For the text-containing cell, return its midpoint in [X, Y] coordinate format. 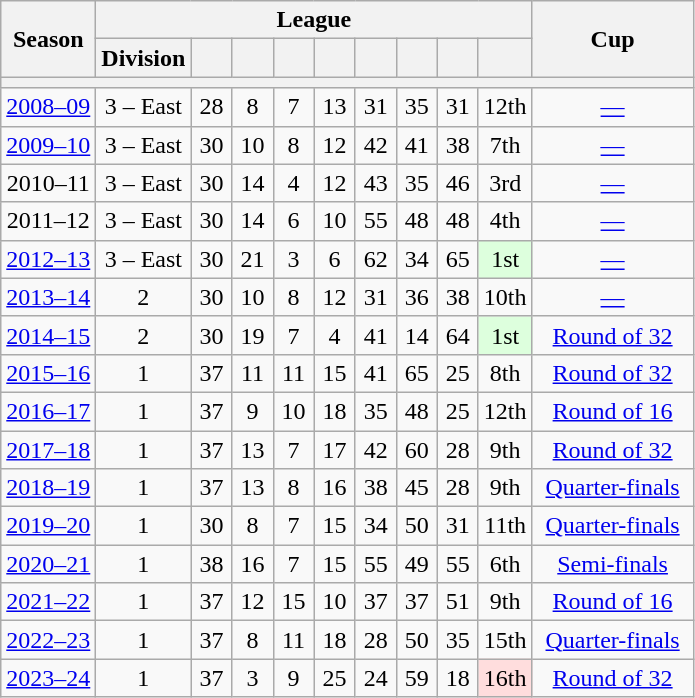
51 [458, 602]
24 [376, 678]
6th [505, 564]
Season [48, 39]
2015–16 [48, 373]
2013–14 [48, 297]
4th [505, 221]
7th [505, 145]
Division [144, 58]
60 [416, 449]
Semi-finals [612, 564]
62 [376, 259]
2021–22 [48, 602]
2016–17 [48, 411]
2011–12 [48, 221]
2018–19 [48, 488]
2010–11 [48, 183]
2017–18 [48, 449]
46 [458, 183]
43 [376, 183]
2022–23 [48, 640]
36 [416, 297]
10th [505, 297]
2019–20 [48, 526]
59 [416, 678]
49 [416, 564]
21 [252, 259]
2012–13 [48, 259]
2014–15 [48, 335]
45 [416, 488]
16th [505, 678]
3rd [505, 183]
2009–10 [48, 145]
19 [252, 335]
Cup [612, 39]
League [314, 20]
64 [458, 335]
2023–24 [48, 678]
11th [505, 526]
8th [505, 373]
2008–09 [48, 107]
15th [505, 640]
17 [334, 449]
2020–21 [48, 564]
